Search for the cell housing the specified text and yield its [x, y] center coordinate. 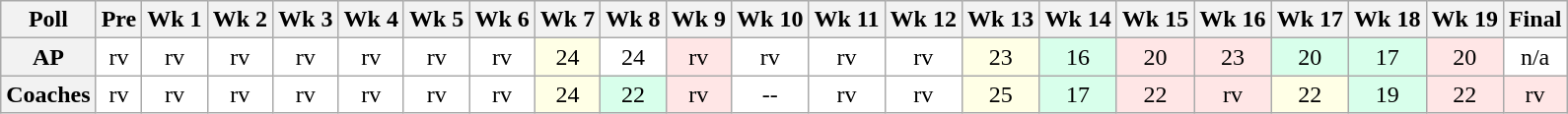
Coaches [48, 94]
Wk 17 [1310, 20]
Wk 2 [240, 20]
Wk 5 [436, 20]
Wk 6 [502, 20]
Wk 14 [1078, 20]
Wk 9 [698, 20]
Wk 12 [923, 20]
Wk 3 [306, 20]
AP [48, 57]
Pre [118, 20]
Wk 10 [770, 20]
Wk 8 [633, 20]
Wk 18 [1388, 20]
Wk 11 [846, 20]
Wk 16 [1233, 20]
n/a [1534, 57]
Wk 7 [567, 20]
Wk 19 [1464, 20]
Wk 4 [371, 20]
19 [1388, 94]
Wk 15 [1155, 20]
Poll [48, 20]
16 [1078, 57]
Wk 13 [1000, 20]
-- [770, 94]
25 [1000, 94]
Wk 1 [175, 20]
Final [1534, 20]
